For the text-containing cell, return its midpoint in (x, y) coordinate format. 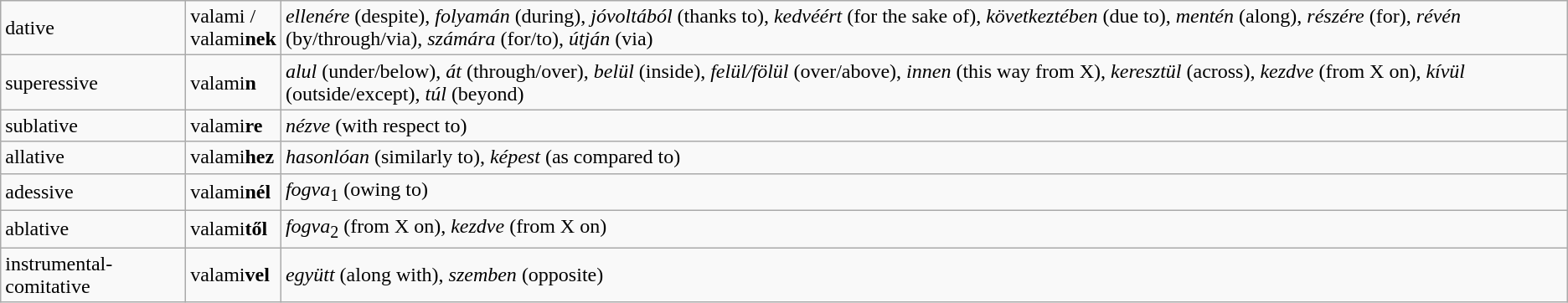
együtt (along with), szemben (opposite) (924, 275)
sublative (94, 126)
adessive (94, 192)
dative (94, 28)
valamire (234, 126)
allative (94, 157)
hasonlóan (similarly to), képest (as compared to) (924, 157)
valamitől (234, 229)
fogva2 (from X on), kezdve (from X on) (924, 229)
instrumental-comitative (94, 275)
fogva1 (owing to) (924, 192)
superessive (94, 82)
valamin (234, 82)
nézve (with respect to) (924, 126)
valamihez (234, 157)
valamivel (234, 275)
ablative (94, 229)
valaminél (234, 192)
valami /valaminek (234, 28)
